Find where the given text appears and provide that cell's center as (X, Y) coordinate. 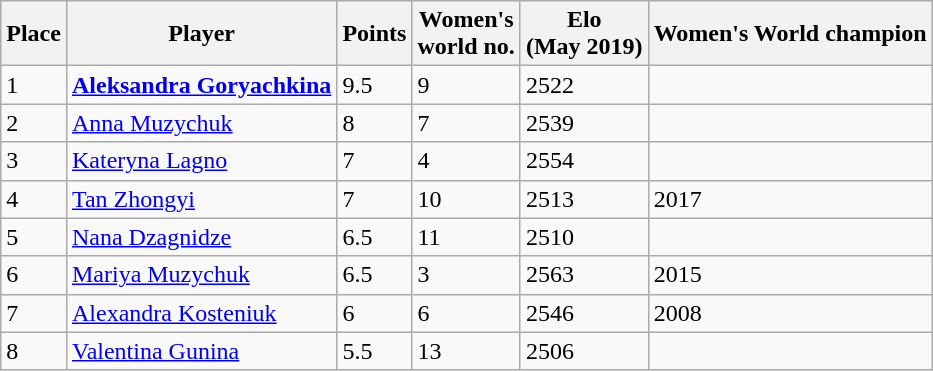
Points (374, 34)
2017 (790, 199)
Women'sworld no. (466, 34)
Women's World champion (790, 34)
5.5 (374, 351)
11 (466, 237)
2522 (584, 85)
Tan Zhongyi (201, 199)
2563 (584, 275)
10 (466, 199)
Alexandra Kosteniuk (201, 313)
Place (34, 34)
Anna Muzychuk (201, 123)
1 (34, 85)
5 (34, 237)
Valentina Gunina (201, 351)
Kateryna Lagno (201, 161)
Player (201, 34)
2015 (790, 275)
Nana Dzagnidze (201, 237)
2 (34, 123)
Elo(May 2019) (584, 34)
Aleksandra Goryachkina (201, 85)
9 (466, 85)
2554 (584, 161)
2539 (584, 123)
2506 (584, 351)
2546 (584, 313)
13 (466, 351)
2510 (584, 237)
2008 (790, 313)
9.5 (374, 85)
Mariya Muzychuk (201, 275)
2513 (584, 199)
